Return [x, y] of the center of cell containing provided text 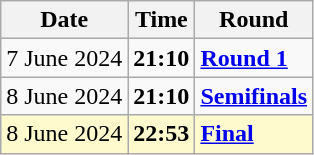
Final [254, 134]
22:53 [162, 134]
Semifinals [254, 96]
7 June 2024 [64, 58]
Round [254, 20]
Round 1 [254, 58]
Time [162, 20]
Date [64, 20]
